Output the [X, Y] coordinate of the center of the cell containing the given text.  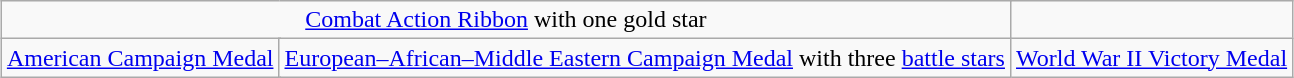
Combat Action Ribbon with one gold star [506, 20]
American Campaign Medal [140, 58]
World War II Victory Medal [1151, 58]
European–African–Middle Eastern Campaign Medal with three battle stars [645, 58]
